Determine the (x, y) coordinate at the center of the cell enclosing the given text.  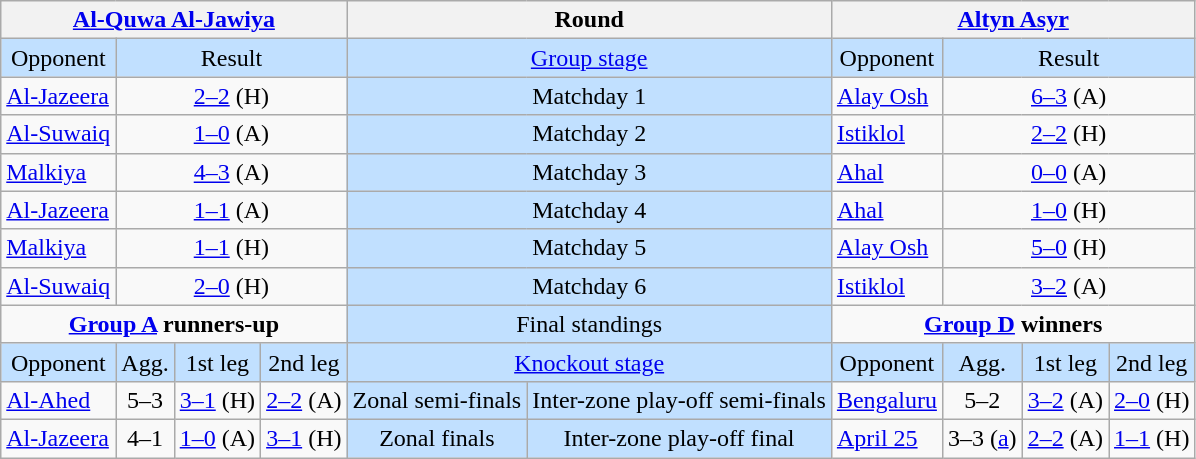
3–3 (a) (982, 438)
5–3 (145, 400)
Al-Quwa Al-Jawiya (174, 20)
Inter-zone play-off semi-finals (680, 400)
Al-Ahed (58, 400)
4–3 (A) (232, 172)
6–3 (A) (1068, 96)
April 25 (886, 438)
Group stage (589, 58)
Inter-zone play-off final (680, 438)
5–2 (982, 400)
Final standings (589, 324)
Matchday 2 (589, 134)
Matchday 4 (589, 210)
Group D winners (1013, 324)
4–1 (145, 438)
Matchday 3 (589, 172)
5–0 (H) (1068, 248)
1–1 (A) (232, 210)
Zonal semi-finals (437, 400)
Matchday 6 (589, 286)
Bengaluru (886, 400)
0–0 (A) (1068, 172)
Zonal finals (437, 438)
Knockout stage (589, 362)
Matchday 5 (589, 248)
Round (589, 20)
Altyn Asyr (1013, 20)
Matchday 1 (589, 96)
Group A runners-up (174, 324)
1–0 (H) (1068, 210)
